Pinpoint the cell where the given text exists, returning its [X, Y] midpoint coordinate. 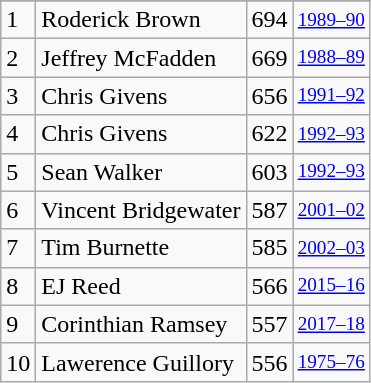
EJ Reed [141, 286]
2015–16 [331, 286]
603 [270, 172]
4 [18, 134]
656 [270, 96]
Sean Walker [141, 172]
2001–02 [331, 210]
6 [18, 210]
1988–89 [331, 58]
3 [18, 96]
694 [270, 20]
585 [270, 248]
Corinthian Ramsey [141, 324]
557 [270, 324]
556 [270, 362]
1991–92 [331, 96]
566 [270, 286]
7 [18, 248]
Lawerence Guillory [141, 362]
2002–03 [331, 248]
Tim Burnette [141, 248]
669 [270, 58]
Jeffrey McFadden [141, 58]
10 [18, 362]
2017–18 [331, 324]
1 [18, 20]
Vincent Bridgewater [141, 210]
622 [270, 134]
8 [18, 286]
2 [18, 58]
5 [18, 172]
1989–90 [331, 20]
9 [18, 324]
Roderick Brown [141, 20]
587 [270, 210]
1975–76 [331, 362]
